From the cell containing the given text, extract its center point as [x, y] coordinate. 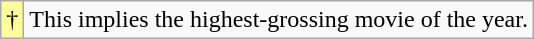
This implies the highest-grossing movie of the year. [279, 20]
† [12, 20]
